Determine the (X, Y) coordinate at the center of the cell enclosing the given text.  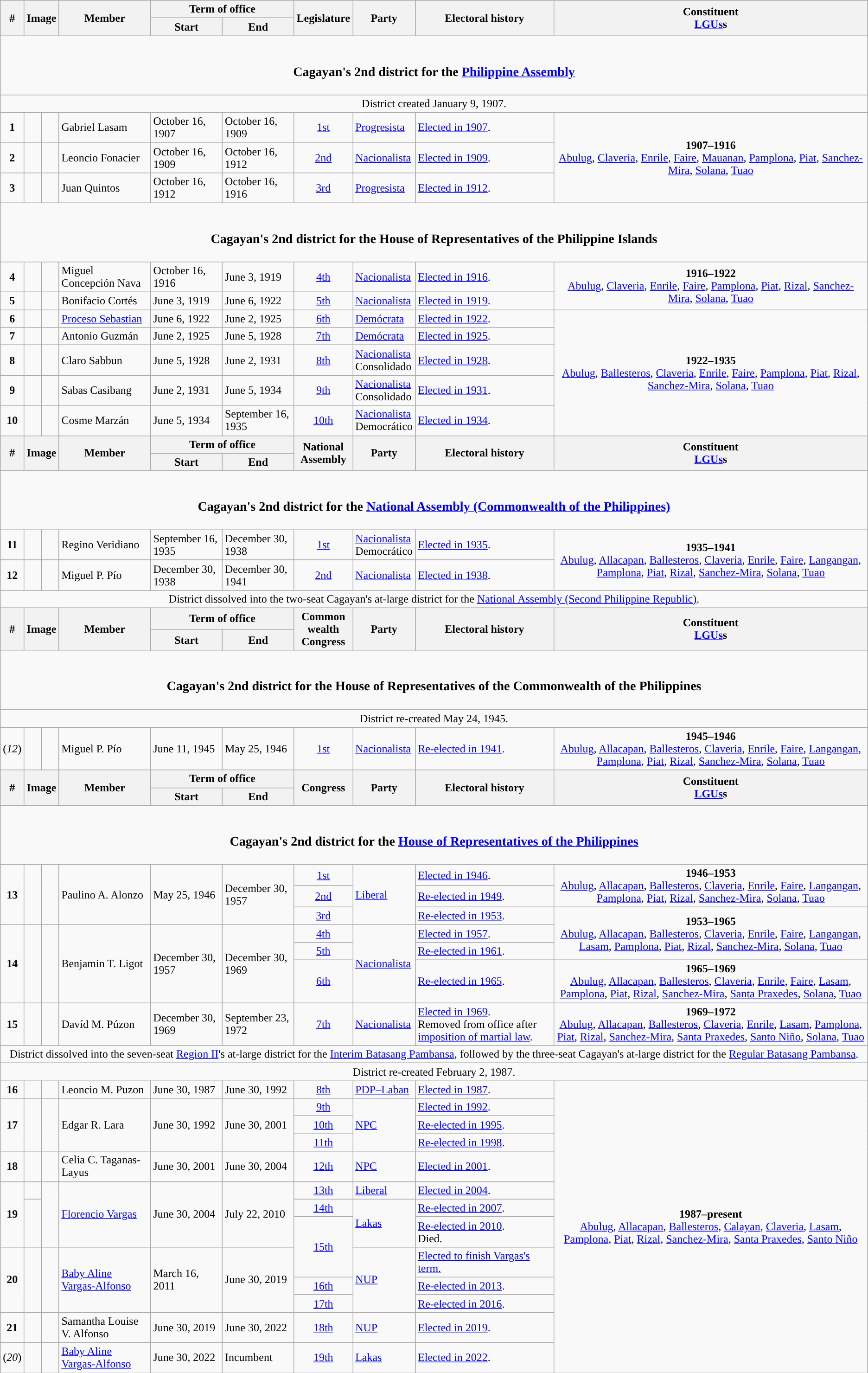
Gabriel Lasam (105, 127)
Re-elected in 1949. (485, 896)
June 11, 1945 (186, 749)
Elected in 1919. (485, 301)
Elected in 1931. (485, 391)
3 (12, 187)
Claro Sabbun (105, 360)
Proceso Sebastian (105, 319)
District dissolved into the two-seat Cagayan's at-large district for the National Assembly (Second Philippine Republic). (434, 599)
6 (12, 319)
Leoncio M. Puzon (105, 1090)
17th (324, 1303)
1953–1965Abulug, Allacapan, Ballesteros, Claveria, Enrile, Faire, Langangan, Lasam, Pamplona, Piat, Rizal, Sanchez-Mira, Solana, Tuao (710, 933)
1907–1916Abulug, Claveria, Enrile, Faire, Mauanan, Pamplona, Piat, Sanchez-Mira, Solana, Tuao (710, 158)
Re-elected in 2010.Died. (485, 1232)
NationalAssembly (324, 453)
14th (324, 1208)
Juan Quintos (105, 187)
Legislature (324, 18)
15 (12, 1024)
Celia C. Taganas-Layus (105, 1166)
19th (324, 1358)
Elected in 2022. (485, 1358)
District re-created February 2, 1987. (434, 1072)
12 (12, 575)
1916–1922Abulug, Claveria, Enrile, Faire, Pamplona, Piat, Rizal, Sanchez-Mira, Solana, Tuao (710, 286)
Re-elected in 1961. (485, 951)
5 (12, 301)
October 16, 1907 (186, 127)
Elected in 2004. (485, 1190)
Re-elected in 1953. (485, 916)
Elected in 1928. (485, 360)
1987–presentAbulug, Allacapan, Ballesteros, Calayan, Claveria, Lasam, Pamplona, Piat, Rizal, Sanchez-Mira, Santa Praxedes, Santo Niño (710, 1227)
Re-elected in 2016. (485, 1303)
Cagayan's 2nd district for the National Assembly (Commonwealth of the Philippines) (434, 500)
(20) (12, 1358)
Cosme Marzán (105, 420)
17 (12, 1125)
13th (324, 1190)
Benjamin T. Ligot (105, 963)
Regino Veridiano (105, 545)
1 (12, 127)
1965–1969Abulug, Allacapan, Ballesteros, Claveria, Enrile, Faire, Lasam, Pamplona, Piat, Rizal, Sanchez-Mira, Santa Praxedes, Solana, Tuao (710, 982)
1922–1935Abulug, Ballesteros, Claveria, Enrile, Faire, Pamplona, Piat, Rizal, Sanchez-Mira, Solana, Tuao (710, 373)
July 22, 2010 (258, 1214)
Cagayan's 2nd district for the Philippine Assembly (434, 65)
Elected in 2001. (485, 1166)
13 (12, 894)
Elected in 1935. (485, 545)
September 23, 1972 (258, 1024)
Florencio Vargas (105, 1214)
Elected in 1912. (485, 187)
12th (324, 1166)
9 (12, 391)
19 (12, 1214)
18th (324, 1328)
1946–1953Abulug, Allacapan, Ballesteros, Claveria, Enrile, Faire, Langangan, Pamplona, Piat, Rizal, Sanchez-Mira, Solana, Tuao (710, 885)
Cagayan's 2nd district for the House of Representatives of the Philippines (434, 835)
Elected in 1909. (485, 158)
2 (12, 158)
Re-elected in 2007. (485, 1208)
11 (12, 545)
Samantha Louise V. Alfonso (105, 1328)
Re-elected in 1995. (485, 1125)
7 (12, 336)
Miguel Concepción Nava (105, 277)
CommonwealthCongress (324, 629)
10 (12, 420)
Elected in 1992. (485, 1107)
1935–1941Abulug, Allacapan, Ballesteros, Claveria, Enrile, Faire, Langangan, Pamplona, Piat, Rizal, Sanchez-Mira, Solana, Tuao (710, 560)
Leoncio Fonacier (105, 158)
Elected in 1907. (485, 127)
1945–1946Abulug, Allacapan, Ballesteros, Claveria, Enrile, Faire, Langangan, Pamplona, Piat, Rizal, Sanchez-Mira, Solana, Tuao (710, 749)
June 30, 1987 (186, 1090)
Re-elected in 2013. (485, 1286)
March 16, 2011 (186, 1279)
(12) (12, 749)
Paulino A. Alonzo (105, 894)
Elected in 1946. (485, 875)
Elected to finish Vargas's term. (485, 1262)
16 (12, 1090)
16th (324, 1286)
Re-elected in 1998. (485, 1142)
District re-created May 24, 1945. (434, 719)
Re-elected in 1941. (485, 749)
1969–1972Abulug, Allacapan, Ballesteros, Claveria, Enrile, Lasam, Pamplona, Piat, Rizal, Sanchez-Mira, Santa Praxedes, Santo Niño, Solana, Tuao (710, 1024)
Edgar R. Lara (105, 1125)
4 (12, 277)
Incumbent (258, 1358)
Elected in 1969.Removed from office after imposition of martial law. (485, 1024)
PDP–Laban (384, 1090)
District created January 9, 1907. (434, 103)
Elected in 1922. (485, 319)
Sabas Casibang (105, 391)
Elected in 1916. (485, 277)
Elected in 1938. (485, 575)
Elected in 2019. (485, 1328)
18 (12, 1166)
Antonio Guzmán (105, 336)
Cagayan's 2nd district for the House of Representatives of the Commonwealth of the Philippines (434, 680)
Davíd M. Púzon (105, 1024)
20 (12, 1279)
14 (12, 963)
Elected in 1987. (485, 1090)
Congress (324, 788)
Elected in 1957. (485, 933)
Bonifacio Cortés (105, 301)
Cagayan's 2nd district for the House of Representatives of the Philippine Islands (434, 232)
21 (12, 1328)
15th (324, 1247)
8 (12, 360)
December 30, 1941 (258, 575)
11th (324, 1142)
Re-elected in 1965. (485, 982)
Elected in 1925. (485, 336)
Elected in 1934. (485, 420)
